Identify which cell holds the provided text, then report its [x, y] central coordinate. 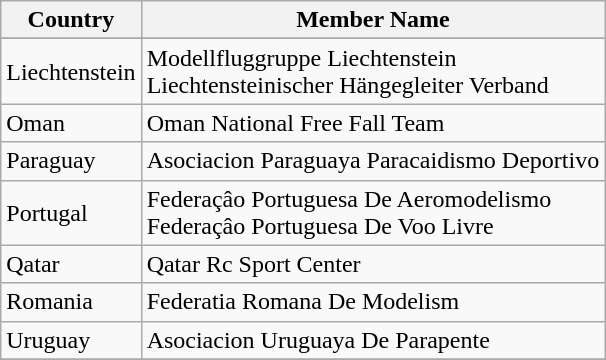
Qatar Rc Sport Center [373, 264]
Asociacion Uruguaya De Parapente [373, 340]
Uruguay [71, 340]
Federatia Romana De Modelism [373, 302]
Member Name [373, 20]
Paraguay [71, 161]
Federaçâo Portuguesa De AeromodelismoFederaçâo Portuguesa De Voo Livre [373, 212]
Qatar [71, 264]
Portugal [71, 212]
Country [71, 20]
Oman National Free Fall Team [373, 123]
Modellfluggruppe LiechtensteinLiechtensteinischer Hängegleiter Verband [373, 72]
Asociacion Paraguaya Paracaidismo Deportivo [373, 161]
Liechtenstein [71, 72]
Romania [71, 302]
Oman [71, 123]
